From the cell containing the given text, extract its center point as (X, Y) coordinate. 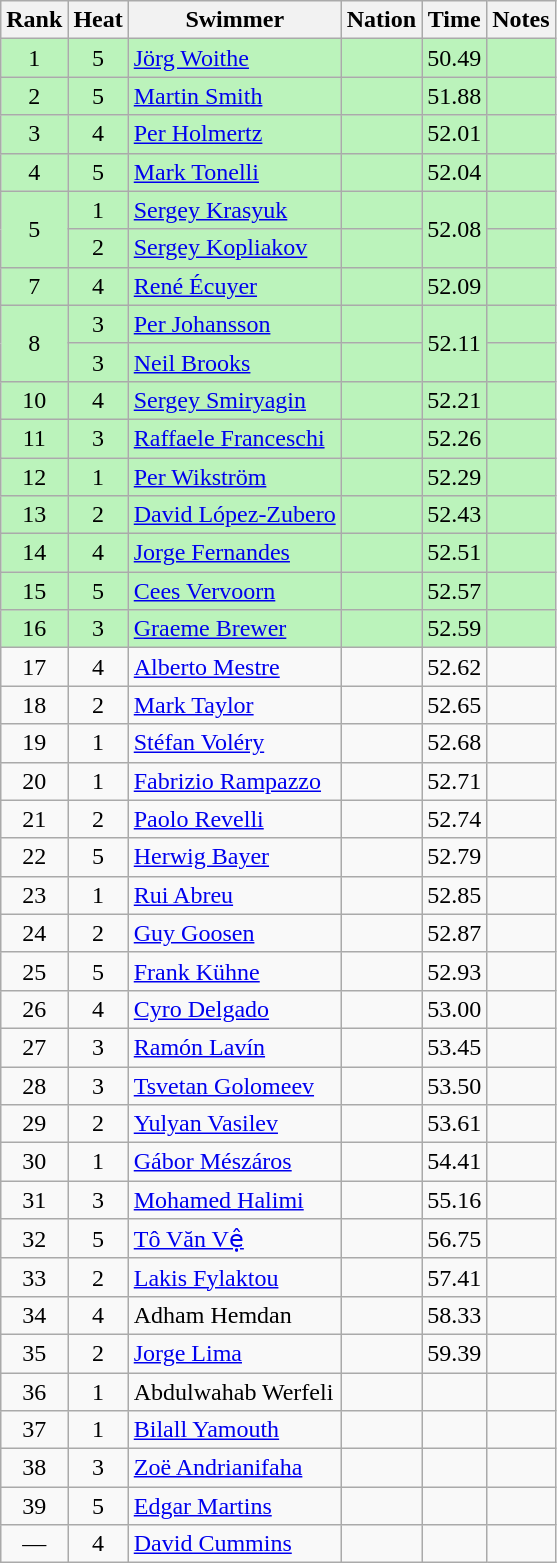
30 (34, 1162)
29 (34, 1124)
21 (34, 819)
52.57 (454, 591)
27 (34, 1047)
Lakis Fylaktou (234, 1277)
Neil Brooks (234, 362)
31 (34, 1200)
Stéfan Voléry (234, 743)
22 (34, 857)
13 (34, 515)
Sergey Krasyuk (234, 210)
Jorge Lima (234, 1353)
Notes (521, 20)
50.49 (454, 58)
17 (34, 667)
Swimmer (234, 20)
52.04 (454, 172)
58.33 (454, 1315)
52.09 (454, 286)
Paolo Revelli (234, 819)
52.74 (454, 819)
Nation (381, 20)
Per Wikström (234, 477)
Jörg Woithe (234, 58)
Mohamed Halimi (234, 1200)
12 (34, 477)
11 (34, 438)
52.93 (454, 971)
Cyro Delgado (234, 1009)
57.41 (454, 1277)
Raffaele Franceschi (234, 438)
David López-Zubero (234, 515)
51.88 (454, 96)
37 (34, 1430)
34 (34, 1315)
53.00 (454, 1009)
Jorge Fernandes (234, 553)
Sergey Kopliakov (234, 248)
14 (34, 553)
56.75 (454, 1239)
52.68 (454, 743)
Fabrizio Rampazzo (234, 781)
Sergey Smiryagin (234, 400)
32 (34, 1239)
Cees Vervoorn (234, 591)
Graeme Brewer (234, 629)
10 (34, 400)
Tsvetan Golomeev (234, 1085)
René Écuyer (234, 286)
23 (34, 895)
52.71 (454, 781)
20 (34, 781)
52.43 (454, 515)
35 (34, 1353)
Frank Kühne (234, 971)
59.39 (454, 1353)
26 (34, 1009)
52.85 (454, 895)
Herwig Bayer (234, 857)
28 (34, 1085)
52.26 (454, 438)
52.51 (454, 553)
16 (34, 629)
— (34, 1544)
33 (34, 1277)
Guy Goosen (234, 933)
Heat (98, 20)
Mark Tonelli (234, 172)
Abdulwahab Werfeli (234, 1391)
Per Johansson (234, 324)
Gábor Mészáros (234, 1162)
39 (34, 1506)
Bilall Yamouth (234, 1430)
19 (34, 743)
7 (34, 286)
8 (34, 343)
52.62 (454, 667)
52.59 (454, 629)
52.29 (454, 477)
Time (454, 20)
David Cummins (234, 1544)
Edgar Martins (234, 1506)
Rank (34, 20)
52.87 (454, 933)
52.65 (454, 705)
38 (34, 1468)
36 (34, 1391)
54.41 (454, 1162)
Martin Smith (234, 96)
Per Holmertz (234, 134)
53.61 (454, 1124)
Adham Hemdan (234, 1315)
52.01 (454, 134)
25 (34, 971)
52.21 (454, 400)
15 (34, 591)
Yulyan Vasilev (234, 1124)
18 (34, 705)
Rui Abreu (234, 895)
Zoë Andrianifaha (234, 1468)
53.45 (454, 1047)
Mark Taylor (234, 705)
Alberto Mestre (234, 667)
52.08 (454, 229)
55.16 (454, 1200)
Ramón Lavín (234, 1047)
52.79 (454, 857)
24 (34, 933)
52.11 (454, 343)
Tô Văn Vệ (234, 1239)
53.50 (454, 1085)
